Capture the cell that displays the provided text and extract its [X, Y] central coordinate. 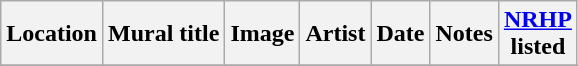
Location [52, 34]
Date [400, 34]
Notes [464, 34]
NRHPlisted [538, 34]
Mural title [163, 34]
Image [262, 34]
Artist [336, 34]
